Output the [x, y] coordinate of the center of the cell containing the given text.  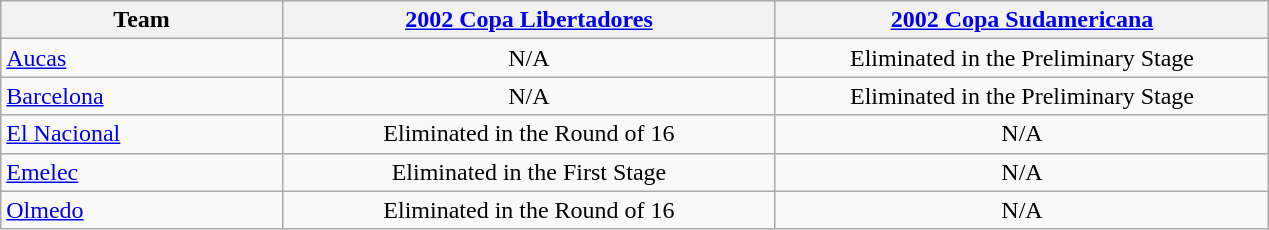
2002 Copa Sudamericana [1022, 20]
2002 Copa Libertadores [528, 20]
Team [142, 20]
Emelec [142, 172]
Olmedo [142, 210]
Barcelona [142, 96]
El Nacional [142, 134]
Eliminated in the First Stage [528, 172]
Aucas [142, 58]
